From the cell containing the given text, extract its center point as [X, Y] coordinate. 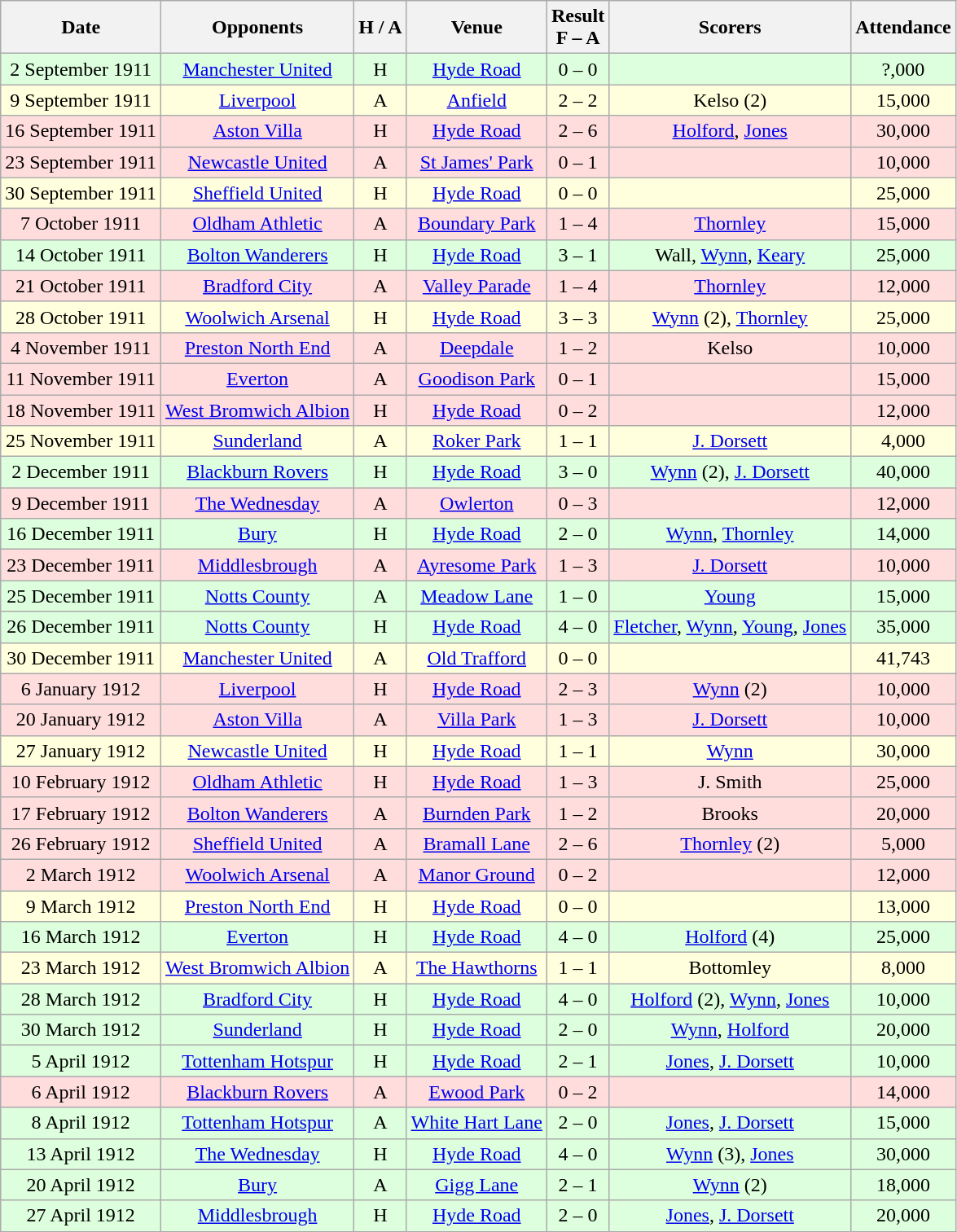
Meadow Lane [476, 596]
10 February 1912 [81, 782]
13,000 [903, 906]
Bottomley [730, 968]
Brooks [730, 813]
8 April 1912 [81, 1123]
Valley Parade [476, 286]
30 December 1911 [81, 658]
11 November 1911 [81, 379]
30 September 1911 [81, 193]
41,743 [903, 658]
Wynn, Holford [730, 1030]
3 – 1 [577, 255]
Wynn (3), Jones [730, 1154]
23 December 1911 [81, 565]
5,000 [903, 844]
18,000 [903, 1185]
20 April 1912 [81, 1185]
Bramall Lane [476, 844]
Young [730, 596]
14 October 1911 [81, 255]
Opponents [257, 28]
Ewood Park [476, 1092]
9 December 1911 [81, 503]
Wall, Wynn, Keary [730, 255]
Attendance [903, 28]
Holford (4) [730, 937]
Ayresome Park [476, 565]
3 – 0 [577, 472]
2 – 2 [577, 100]
0 – 3 [577, 503]
Date [81, 28]
Wynn (2), Thornley [730, 317]
The Hawthorns [476, 968]
2 March 1912 [81, 875]
Burnden Park [476, 813]
7 October 1911 [81, 224]
28 March 1912 [81, 999]
Roker Park [476, 441]
Scorers [730, 28]
Kelso [730, 348]
St James' Park [476, 162]
Villa Park [476, 720]
1 – 0 [577, 596]
Kelso (2) [730, 100]
Wynn, Thornley [730, 534]
Fletcher, Wynn, Young, Jones [730, 627]
35,000 [903, 627]
8,000 [903, 968]
6 January 1912 [81, 689]
16 December 1911 [81, 534]
28 October 1911 [81, 317]
Goodison Park [476, 379]
6 April 1912 [81, 1092]
White Hart Lane [476, 1123]
26 December 1911 [81, 627]
23 March 1912 [81, 968]
4 November 1911 [81, 348]
?,000 [903, 69]
16 March 1912 [81, 937]
Owlerton [476, 503]
27 April 1912 [81, 1216]
Old Trafford [476, 658]
ResultF – A [577, 28]
Venue [476, 28]
40,000 [903, 472]
J. Smith [730, 782]
3 – 3 [577, 317]
21 October 1911 [81, 286]
4,000 [903, 441]
17 February 1912 [81, 813]
2 September 1911 [81, 69]
26 February 1912 [81, 844]
9 March 1912 [81, 906]
Holford (2), Wynn, Jones [730, 999]
23 September 1911 [81, 162]
25 November 1911 [81, 441]
Wynn [730, 751]
30 March 1912 [81, 1030]
27 January 1912 [81, 751]
5 April 1912 [81, 1061]
25 December 1911 [81, 596]
Manor Ground [476, 875]
Gigg Lane [476, 1185]
2 – 3 [577, 689]
Thornley (2) [730, 844]
13 April 1912 [81, 1154]
18 November 1911 [81, 410]
H / A [380, 28]
9 September 1911 [81, 100]
16 September 1911 [81, 131]
Wynn (2), J. Dorsett [730, 472]
Deepdale [476, 348]
Anfield [476, 100]
2 December 1911 [81, 472]
Boundary Park [476, 224]
Holford, Jones [730, 131]
20 January 1912 [81, 720]
